Detect which cell encompasses the target text, then output its [X, Y] center coordinate. 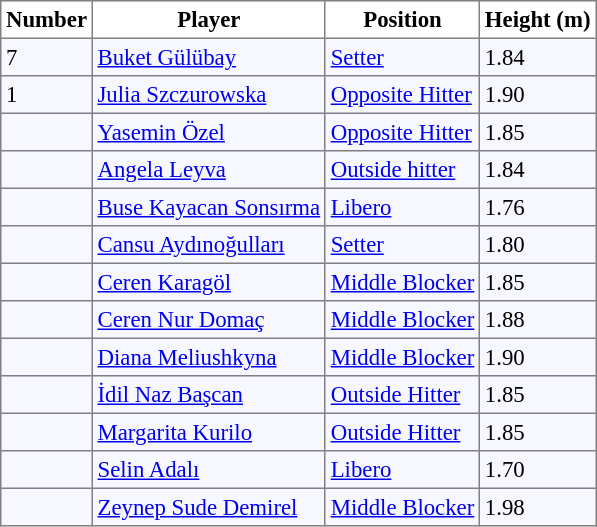
1.70 [538, 470]
Zeynep Sude Demirel [208, 507]
Selin Adalı [208, 470]
1.76 [538, 207]
1.80 [538, 245]
1.88 [538, 320]
Ceren Karagöl [208, 282]
Cansu Aydınoğulları [208, 245]
Player [208, 20]
Position [402, 20]
1 [47, 95]
Ceren Nur Domaç [208, 320]
Outside hitter [402, 170]
Number [47, 20]
Julia Szczurowska [208, 95]
Buket Gülübay [208, 57]
İdil Naz Başcan [208, 395]
Height (m) [538, 20]
Angela Leyva [208, 170]
Yasemin Özel [208, 132]
1.98 [538, 507]
7 [47, 57]
Buse Kayacan Sonsırma [208, 207]
Margarita Kurilo [208, 432]
Diana Meliushkyna [208, 357]
